Search for the cell housing the specified text and yield its [X, Y] center coordinate. 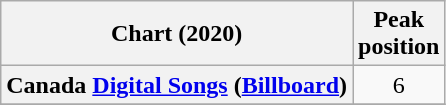
Canada Digital Songs (Billboard) [177, 85]
Peak position [399, 34]
Chart (2020) [177, 34]
6 [399, 85]
